Scan for the cell matching the given text and deliver its [X, Y] coordinate at center. 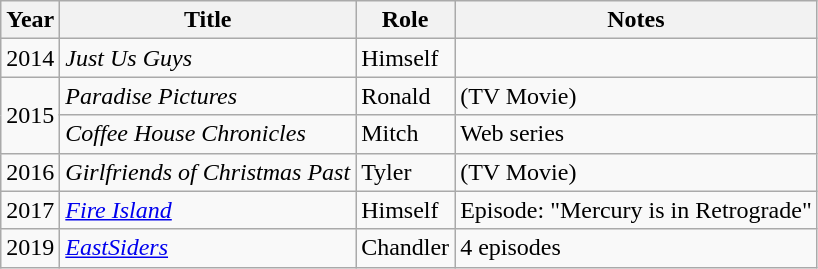
Coffee House Chronicles [208, 134]
2017 [30, 210]
Title [208, 20]
EastSiders [208, 248]
Ronald [406, 96]
Just Us Guys [208, 58]
Web series [636, 134]
Paradise Pictures [208, 96]
Tyler [406, 172]
Notes [636, 20]
Chandler [406, 248]
2019 [30, 248]
Mitch [406, 134]
4 episodes [636, 248]
Girlfriends of Christmas Past [208, 172]
Fire Island [208, 210]
Year [30, 20]
2015 [30, 115]
Episode: "Mercury is in Retrograde" [636, 210]
Role [406, 20]
2016 [30, 172]
2014 [30, 58]
